Extract the [X, Y] coordinate from the center of the cell holding the provided text.  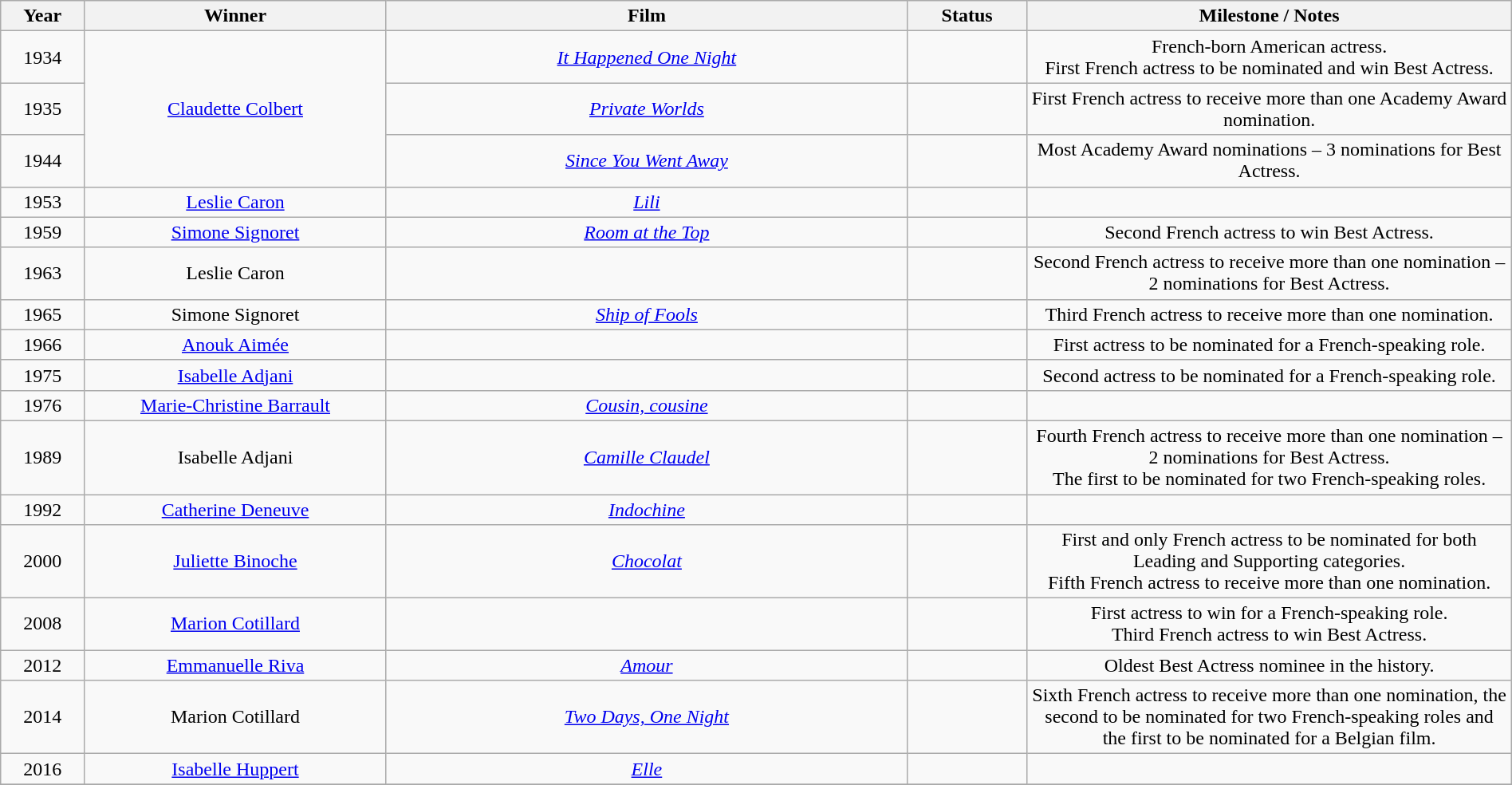
Since You Went Away [646, 161]
Claudette Colbert [236, 108]
Most Academy Award nominations – 3 nominations for Best Actress. [1270, 161]
1992 [43, 510]
First actress to be nominated for a French-speaking role. [1270, 345]
2012 [43, 665]
Camille Claudel [646, 457]
1963 [43, 273]
Chocolat [646, 562]
Year [43, 16]
Ship of Fools [646, 314]
Catherine Deneuve [236, 510]
Oldest Best Actress nominee in the history. [1270, 665]
It Happened One Night [646, 57]
1935 [43, 108]
1944 [43, 161]
1989 [43, 457]
Emmanuelle Riva [236, 665]
Cousin, cousine [646, 405]
1953 [43, 202]
Winner [236, 16]
Lili [646, 202]
Second French actress to receive more than one nomination – 2 nominations for Best Actress. [1270, 273]
First and only French actress to be nominated for both Leading and Supporting categories.Fifth French actress to receive more than one nomination. [1270, 562]
Milestone / Notes [1270, 16]
Elle [646, 769]
1965 [43, 314]
2016 [43, 769]
Juliette Binoche [236, 562]
1975 [43, 375]
Fourth French actress to receive more than one nomination – 2 nominations for Best Actress.The first to be nominated for two French-speaking roles. [1270, 457]
2014 [43, 717]
Amour [646, 665]
1959 [43, 232]
2000 [43, 562]
Anouk Aimée [236, 345]
1934 [43, 57]
Two Days, One Night [646, 717]
Third French actress to receive more than one nomination. [1270, 314]
Isabelle Huppert [236, 769]
Film [646, 16]
1966 [43, 345]
Second actress to be nominated for a French-speaking role. [1270, 375]
2008 [43, 624]
Status [967, 16]
First actress to win for a French-speaking role.Third French actress to win Best Actress. [1270, 624]
Second French actress to win Best Actress. [1270, 232]
Private Worlds [646, 108]
Marie-Christine Barrault [236, 405]
1976 [43, 405]
Indochine [646, 510]
Room at the Top [646, 232]
First French actress to receive more than one Academy Award nomination. [1270, 108]
French-born American actress.First French actress to be nominated and win Best Actress. [1270, 57]
